From the cell containing the given text, extract its center point as (X, Y) coordinate. 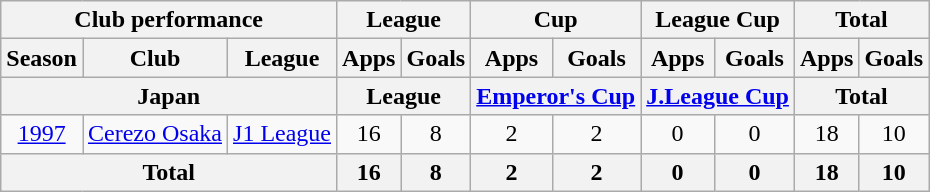
Cerezo Osaka (154, 134)
Season (42, 58)
League Cup (718, 20)
J.League Cup (718, 96)
J1 League (282, 134)
Japan (169, 96)
Cup (556, 20)
Club (154, 58)
1997 (42, 134)
Club performance (169, 20)
Emperor's Cup (556, 96)
